Capture the cell that displays the provided text and extract its (X, Y) central coordinate. 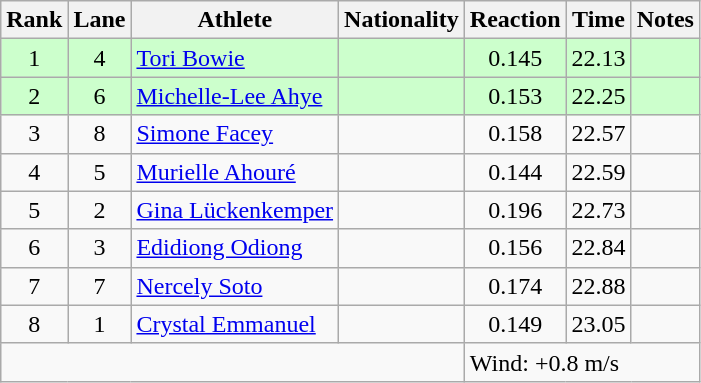
22.25 (598, 96)
0.144 (515, 172)
22.84 (598, 248)
Tori Bowie (235, 58)
22.73 (598, 210)
Murielle Ahouré (235, 172)
0.149 (515, 324)
Lane (100, 20)
Athlete (235, 20)
Nercely Soto (235, 286)
0.174 (515, 286)
22.57 (598, 134)
Reaction (515, 20)
Crystal Emmanuel (235, 324)
Nationality (402, 20)
Wind: +0.8 m/s (582, 362)
0.153 (515, 96)
Rank (34, 20)
0.156 (515, 248)
Michelle-Lee Ahye (235, 96)
0.145 (515, 58)
23.05 (598, 324)
Simone Facey (235, 134)
22.13 (598, 58)
0.158 (515, 134)
0.196 (515, 210)
Time (598, 20)
22.88 (598, 286)
Edidiong Odiong (235, 248)
Gina Lückenkemper (235, 210)
22.59 (598, 172)
Notes (665, 20)
